Search for the cell housing the specified text and yield its [X, Y] center coordinate. 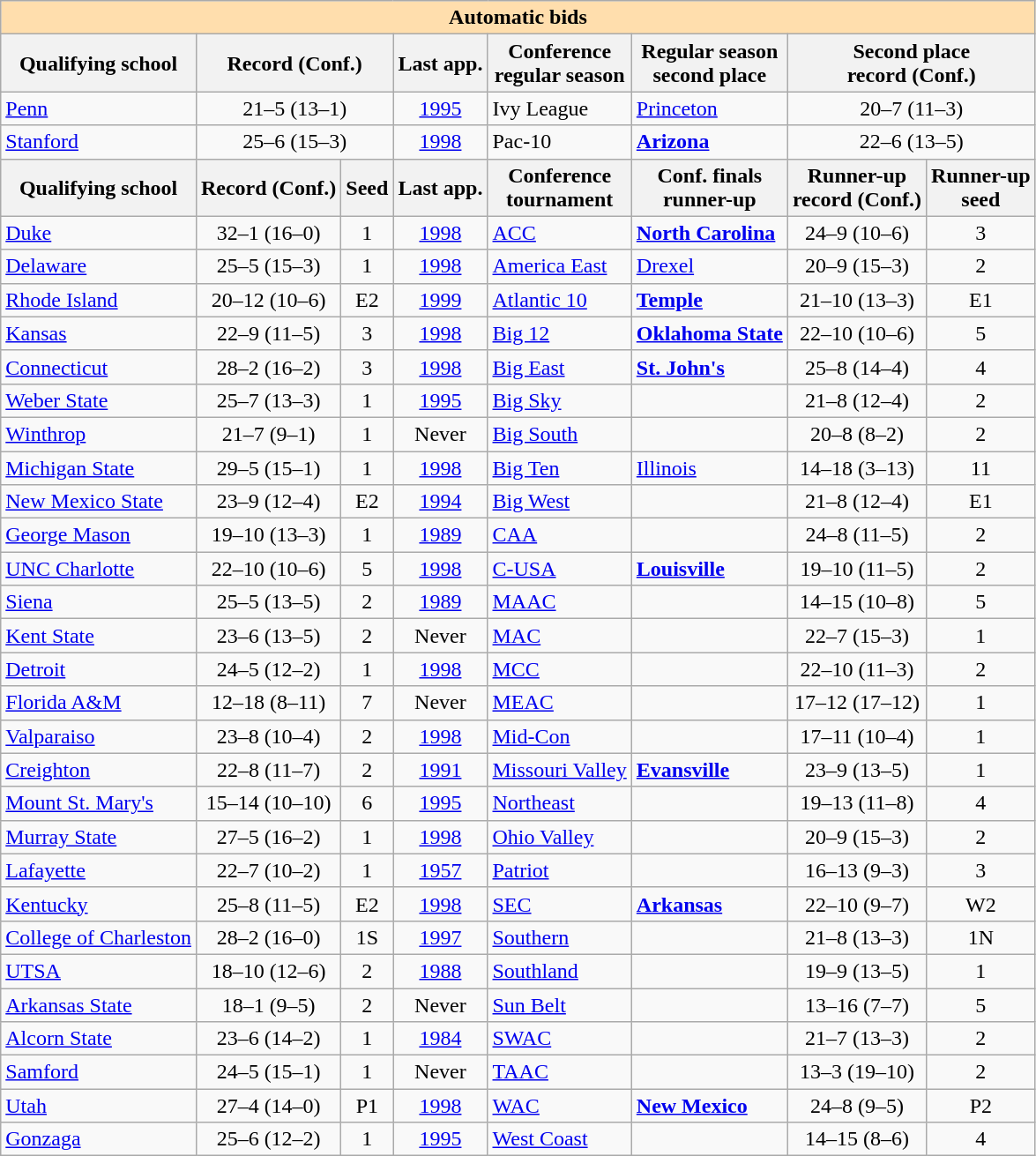
17–12 (17–12) [857, 703]
28–2 (16–0) [268, 937]
22–7 (10–2) [268, 870]
Louisville [709, 569]
23–9 (12–4) [268, 502]
New Mexico [709, 1106]
22–10 (9–7) [857, 904]
Creighton [99, 770]
25–5 (15–3) [268, 266]
23–8 (10–4) [268, 736]
22–10 (11–3) [857, 669]
Evansville [709, 770]
Arkansas [709, 904]
Delaware [99, 266]
25–8 (11–5) [268, 904]
20–12 (10–6) [268, 300]
21–7 (13–3) [857, 1039]
TAAC [559, 1072]
14–15 (8–6) [857, 1139]
28–2 (16–2) [268, 367]
15–14 (10–10) [268, 803]
WAC [559, 1106]
Kent State [99, 636]
Stanford [99, 142]
College of Charleston [99, 937]
29–5 (15–1) [268, 468]
21–7 (9–1) [268, 434]
1988 [441, 971]
Ohio Valley [559, 837]
Runner-uprecord (Conf.) [857, 187]
25–8 (14–4) [857, 367]
1N [981, 937]
Northeast [559, 803]
23–6 (14–2) [268, 1039]
21–8 (13–3) [857, 937]
19–10 (11–5) [857, 569]
Seed [367, 187]
Duke [99, 233]
Lafayette [99, 870]
1994 [441, 502]
Conf. finalsrunner-up [709, 187]
Big Sky [559, 400]
Siena [99, 602]
16–13 (9–3) [857, 870]
Connecticut [99, 367]
25–6 (12–2) [268, 1139]
1984 [441, 1039]
Detroit [99, 669]
6 [367, 803]
Illinois [709, 468]
21–5 (13–1) [294, 108]
Sun Belt [559, 1004]
Ivy League [559, 108]
C-USA [559, 569]
18–10 (12–6) [268, 971]
Mid-Con [559, 736]
George Mason [99, 535]
1997 [441, 937]
27–4 (14–0) [268, 1106]
St. John's [709, 367]
Florida A&M [99, 703]
MAC [559, 636]
Rhode Island [99, 300]
Weber State [99, 400]
Pac-10 [559, 142]
Regular seasonsecond place [709, 63]
Drexel [709, 266]
North Carolina [709, 233]
ACC [559, 233]
Second placerecord (Conf.) [912, 63]
Southern [559, 937]
11 [981, 468]
19–9 (13–5) [857, 971]
MCC [559, 669]
Murray State [99, 837]
19–13 (11–8) [857, 803]
22–7 (15–3) [857, 636]
1999 [441, 300]
Missouri Valley [559, 770]
Utah [99, 1106]
20–8 (8–2) [857, 434]
25–6 (15–3) [294, 142]
Runner-upseed [981, 187]
Gonzaga [99, 1139]
Temple [709, 300]
Atlantic 10 [559, 300]
23–9 (13–5) [857, 770]
22–6 (13–5) [912, 142]
1991 [441, 770]
Big South [559, 434]
Conferencetournament [559, 187]
14–18 (3–13) [857, 468]
1957 [441, 870]
Michigan State [99, 468]
Alcorn State [99, 1039]
25–7 (13–3) [268, 400]
Automatic bids [518, 18]
Arizona [709, 142]
Big East [559, 367]
24–5 (12–2) [268, 669]
23–6 (13–5) [268, 636]
24–8 (9–5) [857, 1106]
13–16 (7–7) [857, 1004]
SEC [559, 904]
Samford [99, 1072]
Winthrop [99, 434]
SWAC [559, 1039]
24–9 (10–6) [857, 233]
12–18 (8–11) [268, 703]
21–10 (13–3) [857, 300]
MAAC [559, 602]
Southland [559, 971]
Penn [99, 108]
Mount St. Mary's [99, 803]
19–10 (13–3) [268, 535]
Kentucky [99, 904]
New Mexico State [99, 502]
P1 [367, 1106]
Princeton [709, 108]
1S [367, 937]
Conferenceregular season [559, 63]
13–3 (19–10) [857, 1072]
Big West [559, 502]
14–15 (10–8) [857, 602]
P2 [981, 1106]
22–9 (11–5) [268, 333]
22–8 (11–7) [268, 770]
West Coast [559, 1139]
17–11 (10–4) [857, 736]
UTSA [99, 971]
25–5 (13–5) [268, 602]
7 [367, 703]
20–7 (11–3) [912, 108]
Valparaiso [99, 736]
Big Ten [559, 468]
W2 [981, 904]
Big 12 [559, 333]
Patriot [559, 870]
MEAC [559, 703]
CAA [559, 535]
Kansas [99, 333]
24–8 (11–5) [857, 535]
Oklahoma State [709, 333]
32–1 (16–0) [268, 233]
Arkansas State [99, 1004]
UNC Charlotte [99, 569]
24–5 (15–1) [268, 1072]
27–5 (16–2) [268, 837]
18–1 (9–5) [268, 1004]
America East [559, 266]
